Determine the (X, Y) coordinate at the center of the cell enclosing the given text.  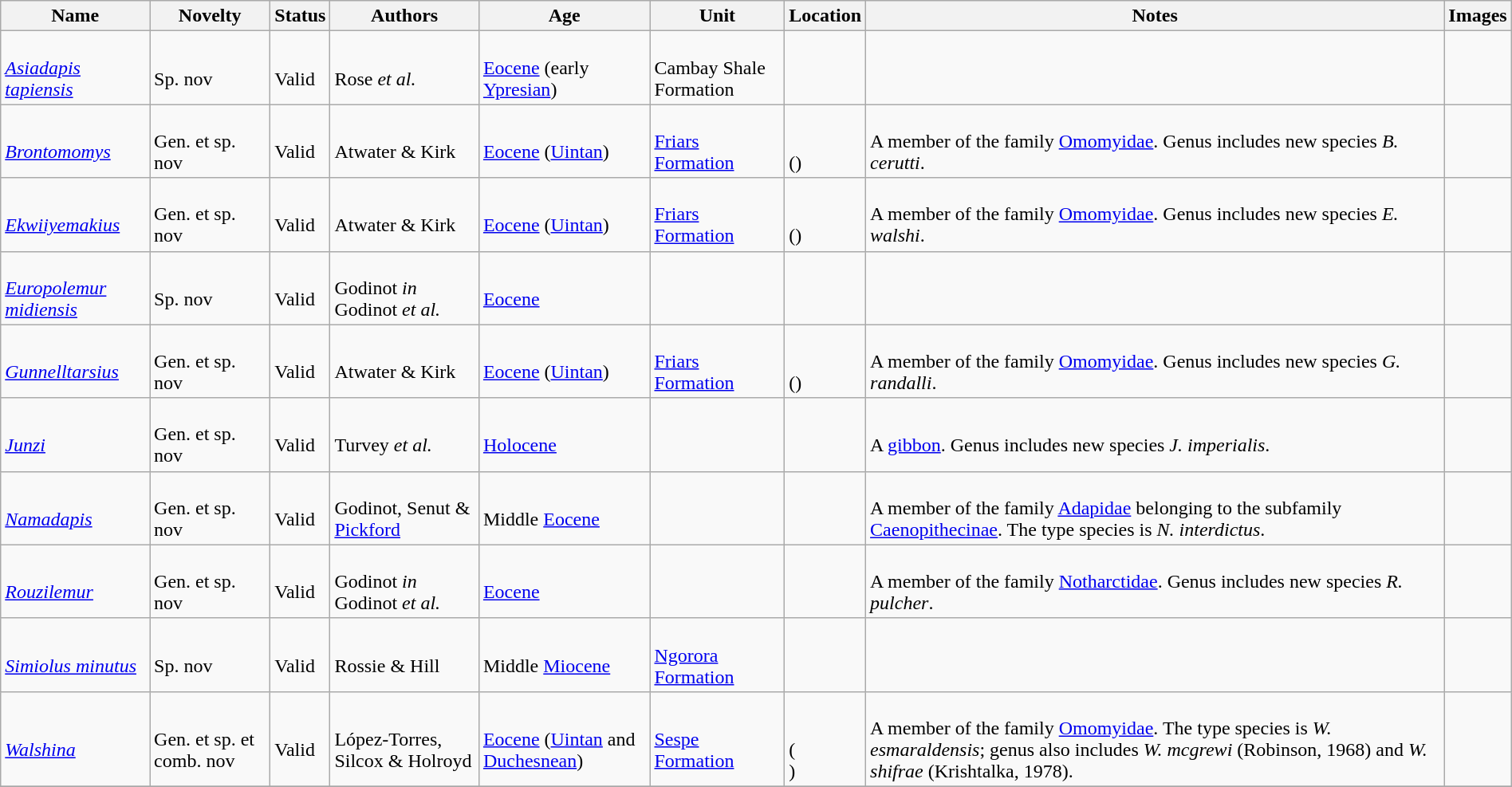
Cambay Shale Formation (718, 68)
Brontomomys (75, 141)
Location (825, 16)
López-Torres, Silcox & Holroyd (405, 738)
Ngorora Formation (718, 655)
A member of the family Adapidae belonging to the subfamily Caenopithecinae. The type species is N. interdictus. (1155, 508)
Asiadapis tapiensis (75, 68)
Turvey et al. (405, 435)
Junzi (75, 435)
A member of the family Notharctidae. Genus includes new species R. pulcher. (1155, 581)
Godinot, Senut & Pickford (405, 508)
Gen. et sp. et comb. nov (211, 738)
Novelty (211, 16)
A member of the family Omomyidae. Genus includes new species G. randalli. (1155, 361)
Simiolus minutus (75, 655)
Rose et al. (405, 68)
Walshina (75, 738)
Eocene (Uintan and Duchesnean) (565, 738)
Rossie & Hill (405, 655)
Age (565, 16)
Middle Miocene (565, 655)
Europolemur midiensis (75, 288)
Notes (1155, 16)
Unit (718, 16)
Eocene (early Ypresian) (565, 68)
Sespe Formation (718, 738)
Ekwiiyemakius (75, 214)
Middle Eocene (565, 508)
A gibbon. Genus includes new species J. imperialis. (1155, 435)
Holocene (565, 435)
Namadapis (75, 508)
Name (75, 16)
A member of the family Omomyidae. Genus includes new species E. walshi. (1155, 214)
Rouzilemur (75, 581)
Authors (405, 16)
Status (300, 16)
A member of the family Omomyidae. Genus includes new species B. cerutti. (1155, 141)
Gunnelltarsius (75, 361)
Images (1478, 16)
